Return (x, y) of the center of cell containing provided text 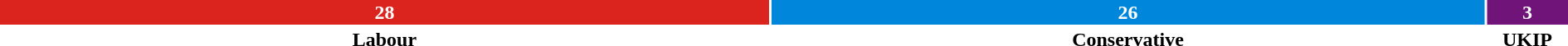
3 (1527, 12)
26 (1128, 12)
28 (385, 12)
